Determine the [X, Y] coordinate at the center of the cell enclosing the given text.  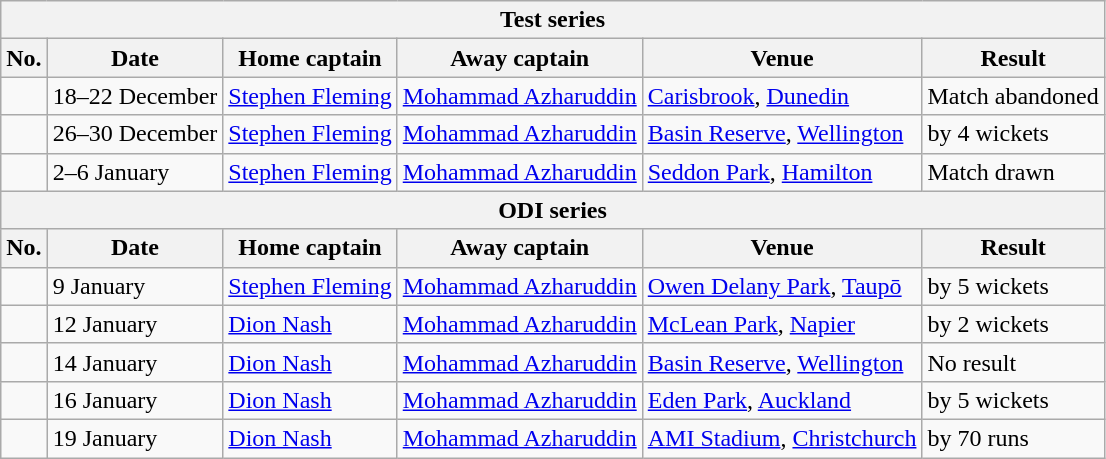
ODI series [553, 210]
AMI Stadium, Christchurch [782, 438]
McLean Park, Napier [782, 324]
9 January [135, 286]
by 2 wickets [1013, 324]
Match abandoned [1013, 96]
Carisbrook, Dunedin [782, 96]
Test series [553, 20]
Eden Park, Auckland [782, 400]
26–30 December [135, 134]
16 January [135, 400]
18–22 December [135, 96]
Seddon Park, Hamilton [782, 172]
Match drawn [1013, 172]
12 January [135, 324]
19 January [135, 438]
Owen Delany Park, Taupō [782, 286]
14 January [135, 362]
by 4 wickets [1013, 134]
by 70 runs [1013, 438]
2–6 January [135, 172]
No result [1013, 362]
